Determine the (x, y) coordinate at the center of the cell enclosing the given text.  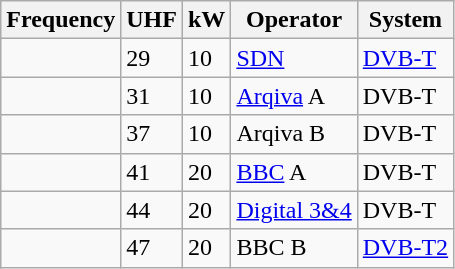
Digital 3&4 (294, 210)
BBC A (294, 172)
37 (152, 134)
Arqiva B (294, 134)
Arqiva A (294, 96)
BBC B (294, 248)
Frequency (61, 20)
UHF (152, 20)
System (405, 20)
kW (206, 20)
Operator (294, 20)
47 (152, 248)
44 (152, 210)
SDN (294, 58)
41 (152, 172)
31 (152, 96)
DVB-T2 (405, 248)
29 (152, 58)
